Locate the cell with the specified text and output its [X, Y] center coordinate. 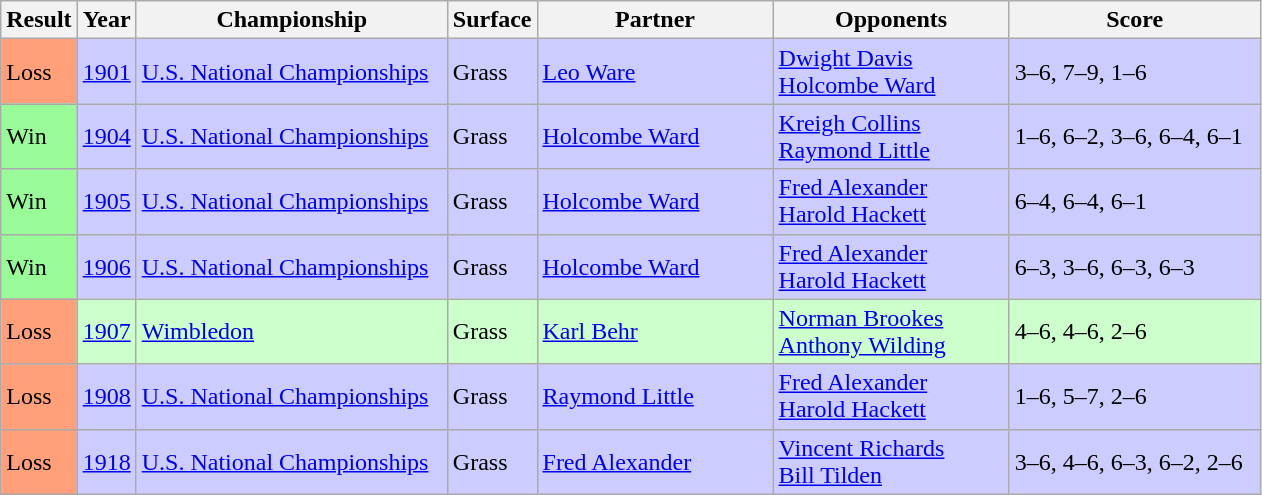
Championship [292, 20]
1901 [106, 72]
1908 [106, 396]
Partner [655, 20]
Surface [492, 20]
Kreigh Collins Raymond Little [891, 136]
6–4, 6–4, 6–1 [1134, 202]
Score [1134, 20]
Raymond Little [655, 396]
1918 [106, 462]
Year [106, 20]
Dwight Davis Holcombe Ward [891, 72]
Vincent Richards Bill Tilden [891, 462]
6–3, 3–6, 6–3, 6–3 [1134, 266]
1907 [106, 332]
1–6, 5–7, 2–6 [1134, 396]
Opponents [891, 20]
Karl Behr [655, 332]
1905 [106, 202]
Norman Brookes Anthony Wilding [891, 332]
Leo Ware [655, 72]
3–6, 4–6, 6–3, 6–2, 2–6 [1134, 462]
1906 [106, 266]
1904 [106, 136]
Wimbledon [292, 332]
4–6, 4–6, 2–6 [1134, 332]
1–6, 6–2, 3–6, 6–4, 6–1 [1134, 136]
Result [39, 20]
Fred Alexander [655, 462]
3–6, 7–9, 1–6 [1134, 72]
